Locate the cell with the specified text and output its (x, y) center coordinate. 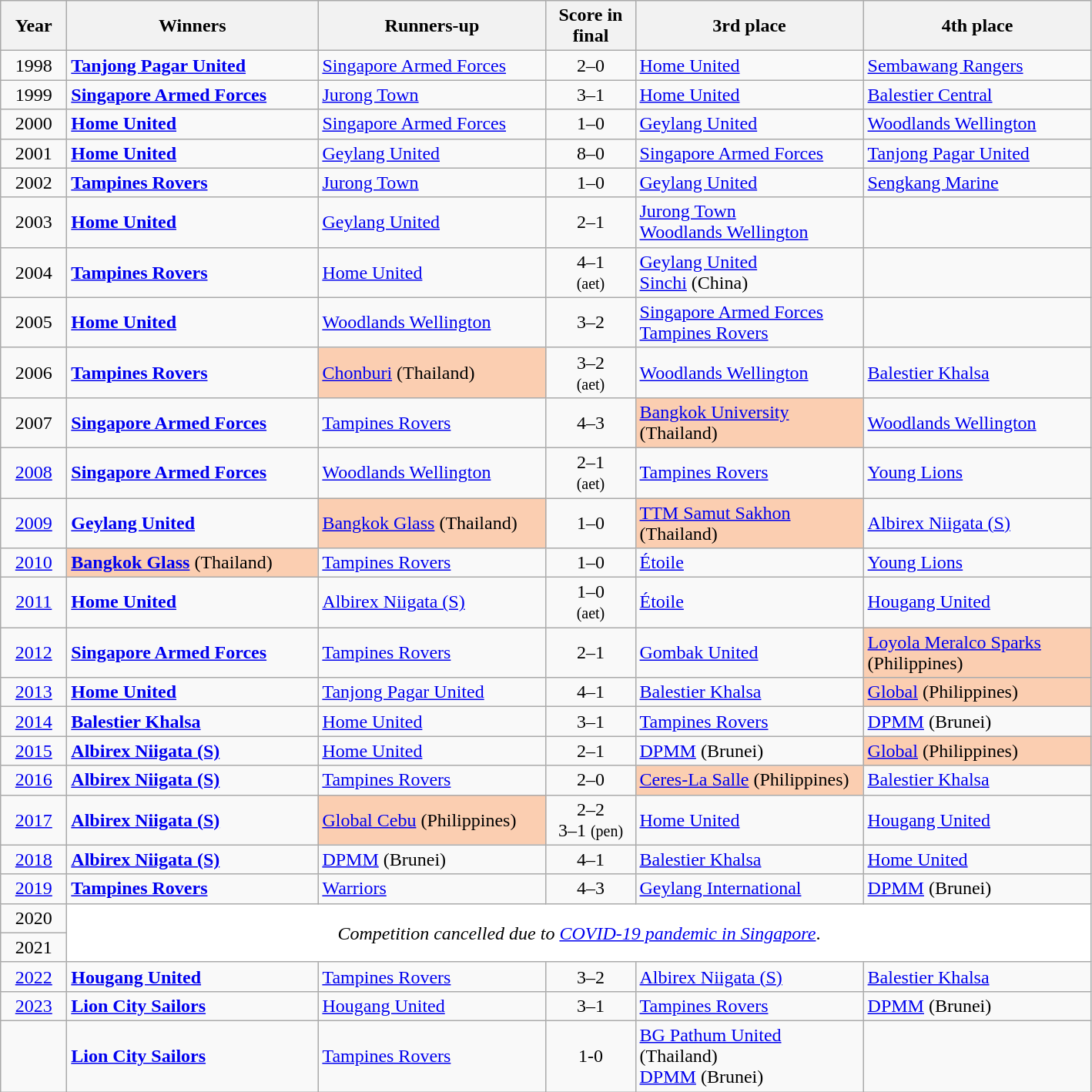
2009 (34, 522)
2016 (34, 780)
2004 (34, 273)
2012 (34, 653)
2010 (34, 563)
2005 (34, 322)
3rd place (749, 26)
Ceres-La Salle (Philippines) (749, 780)
2021 (34, 947)
Global Cebu (Philippines) (432, 819)
2003 (34, 222)
4–1(aet) (591, 273)
Bangkok University (Thailand) (749, 422)
8–0 (591, 153)
Score infinal (591, 26)
2022 (34, 976)
Sembawang Rangers (977, 65)
2019 (34, 889)
BG Pathum United (Thailand)DPMM (Brunei) (749, 1056)
Geylang UnitedSinchi (China) (749, 273)
3–2(aet) (591, 373)
4th place (977, 26)
2017 (34, 819)
Gombak United (749, 653)
Loyola Meralco Sparks (Philippines) (977, 653)
Chonburi (Thailand) (432, 373)
Warriors (432, 889)
2008 (34, 473)
Singapore Armed ForcesTampines Rovers (749, 322)
2007 (34, 422)
Year (34, 26)
Competition cancelled due to COVID-19 pandemic in Singapore. (579, 933)
2000 (34, 124)
TTM Samut Sakhon (Thailand) (749, 522)
2018 (34, 859)
2015 (34, 751)
Runners-up (432, 26)
2014 (34, 722)
1999 (34, 95)
2023 (34, 1006)
2013 (34, 692)
1998 (34, 65)
2006 (34, 373)
1–0(aet) (591, 602)
Winners (193, 26)
2001 (34, 153)
2–1(aet) (591, 473)
2002 (34, 183)
2011 (34, 602)
2020 (34, 918)
Jurong TownWoodlands Wellington (749, 222)
2–23–1 (pen) (591, 819)
1-0 (591, 1056)
Sengkang Marine (977, 183)
Geylang International (749, 889)
Balestier Central (977, 95)
